Search for the cell housing the specified text and yield its (x, y) center coordinate. 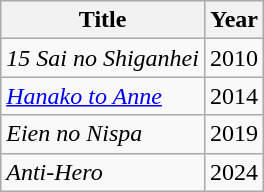
15 Sai no Shiganhei (103, 58)
Anti-Hero (103, 172)
Eien no Nispa (103, 134)
2010 (234, 58)
Year (234, 20)
2019 (234, 134)
Hanako to Anne (103, 96)
Title (103, 20)
2024 (234, 172)
2014 (234, 96)
